From the cell containing the given text, extract its center point as [X, Y] coordinate. 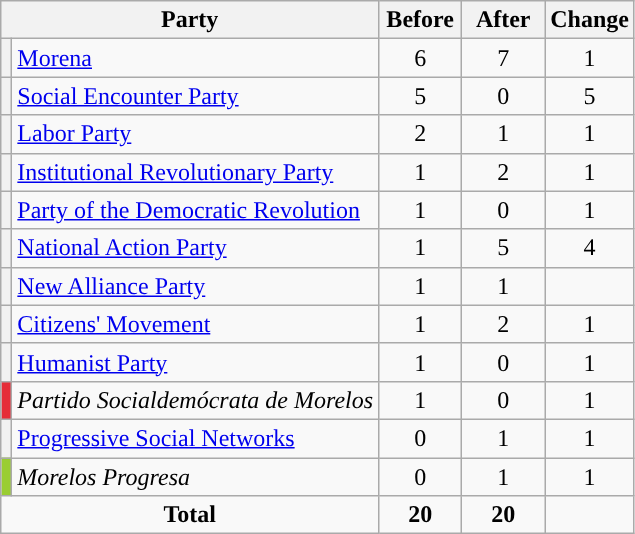
4 [590, 248]
Party [190, 20]
Change [590, 20]
After [504, 20]
Institutional Revolutionary Party [196, 172]
Partido Socialdemócrata de Morelos [196, 400]
New Alliance Party [196, 286]
Total [190, 515]
Morena [196, 58]
Humanist Party [196, 362]
7 [504, 58]
Before [420, 20]
Party of the Democratic Revolution [196, 210]
Progressive Social Networks [196, 438]
6 [420, 58]
Morelos Progresa [196, 477]
Social Encounter Party [196, 96]
National Action Party [196, 248]
Citizens' Movement [196, 324]
Labor Party [196, 134]
